Return (X, Y) of the center of cell containing provided text 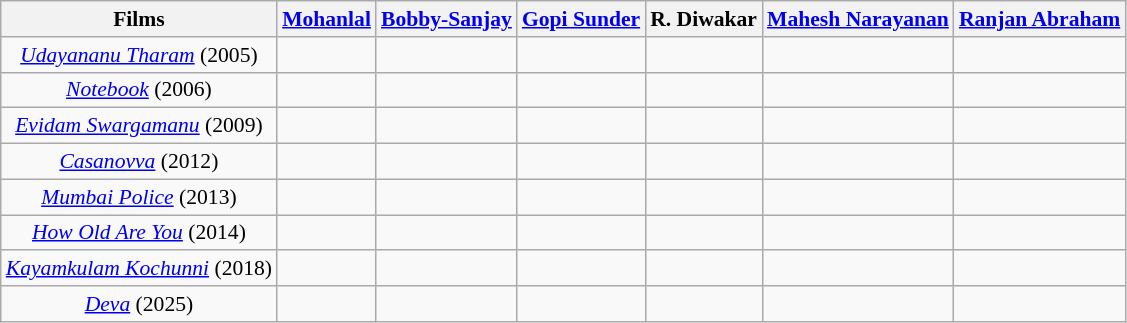
Notebook (2006) (139, 90)
R. Diwakar (704, 19)
Mohanlal (326, 19)
How Old Are You (2014) (139, 233)
Gopi Sunder (581, 19)
Mahesh Narayanan (858, 19)
Films (139, 19)
Deva (2025) (139, 304)
Evidam Swargamanu (2009) (139, 126)
Mumbai Police (2013) (139, 197)
Ranjan Abraham (1040, 19)
Udayananu Tharam (2005) (139, 55)
Bobby-Sanjay (446, 19)
Kayamkulam Kochunni (2018) (139, 269)
Casanovva (2012) (139, 162)
